Pinpoint the cell where the given text exists, returning its (X, Y) midpoint coordinate. 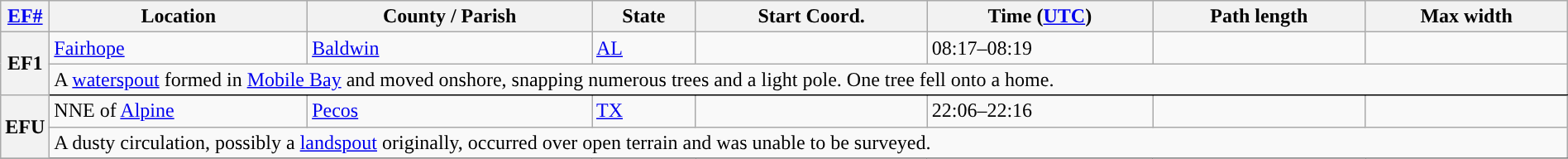
22:06–22:16 (1040, 111)
A waterspout formed in Mobile Bay and moved onshore, snapping numerous trees and a light pole. One tree fell onto a home. (809, 79)
EF# (25, 17)
08:17–08:19 (1040, 48)
Location (179, 17)
A dusty circulation, possibly a landspout originally, occurred over open terrain and was unable to be surveyed. (809, 142)
State (644, 17)
EFU (25, 127)
AL (644, 48)
Pecos (450, 111)
Baldwin (450, 48)
County / Parish (450, 17)
EF1 (25, 64)
Start Coord. (811, 17)
Fairhope (179, 48)
NNE of Alpine (179, 111)
TX (644, 111)
Path length (1259, 17)
Max width (1466, 17)
Time (UTC) (1040, 17)
